Return (X, Y) of the center of cell containing provided text 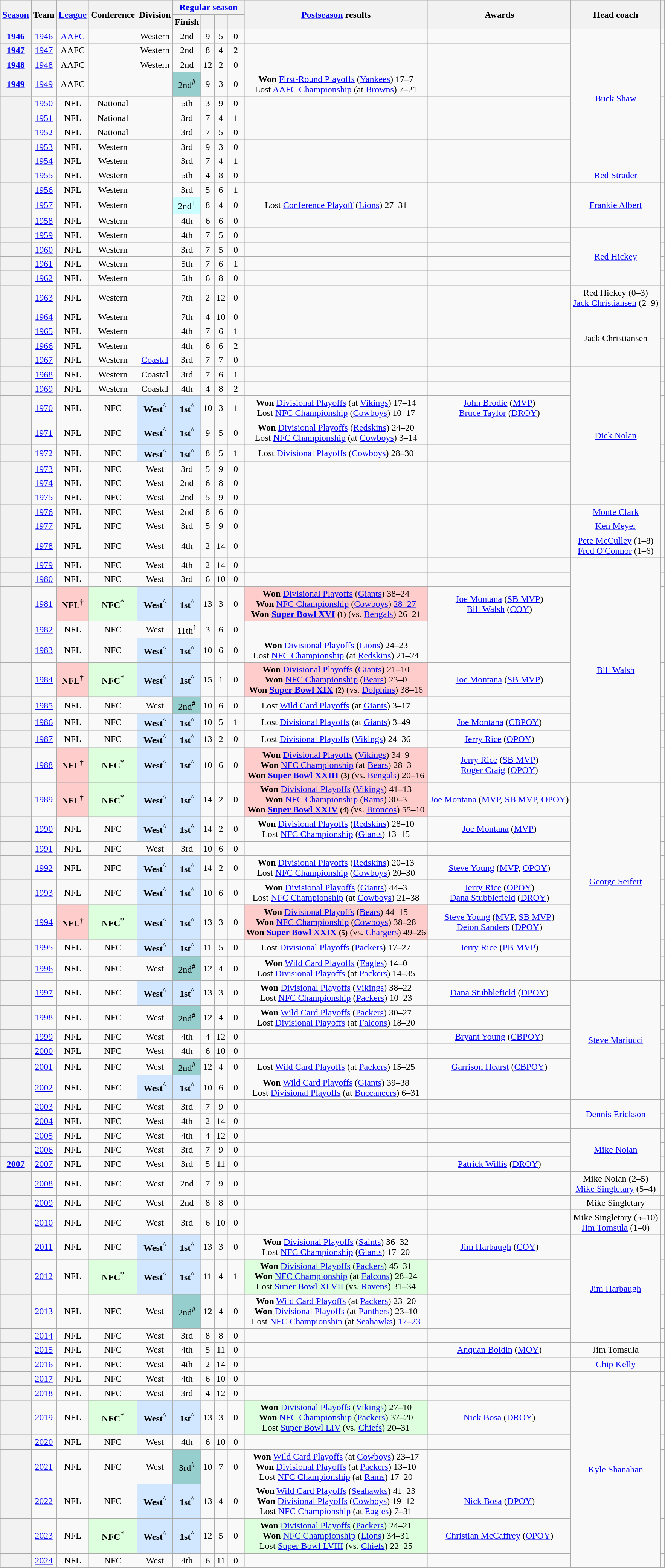
Finish (187, 22)
2016 (44, 1364)
1984 (44, 680)
George Seifert (616, 881)
Monte Clark (616, 512)
1993 (44, 893)
Buck Shaw (616, 99)
1979 (44, 565)
Awards (499, 15)
1965 (44, 331)
2006 (44, 1150)
1977 (44, 526)
League (73, 15)
Won Wild Card Playoffs (at Cowboys) 23–17Won Divisional Playoffs (at Packers) 13–10Lost NFC Championship (at Rams) 17–20 (336, 1467)
Steve Mariucci (616, 1040)
1960 (44, 249)
Won First-Round Playoffs (Yankees) 17–7Lost AAFC Championship (at Browns) 7–21 (336, 84)
Bryant Young (CBPOY) (499, 1037)
1987 (44, 739)
1986 (44, 722)
1992 (44, 868)
Joe Montana (SB MVP)Bill Walsh (COY) (499, 604)
1997 (44, 993)
Dana Stubblefield (DPOY) (499, 993)
Garrison Hearst (CBPOY) (499, 1067)
15 (208, 680)
Jerry Rice (OPOY)Dana Stubblefield (DROY) (499, 893)
2021 (44, 1467)
Joe Montana (CBPOY) (499, 722)
11th1 (187, 630)
Jim Harbaugh (616, 1289)
Steve Young (MVP, OPOY) (499, 868)
2017 (44, 1379)
1958 (44, 221)
John Brodie (MVP)Bruce Taylor (DROY) (499, 408)
1957 (44, 206)
1968 (44, 374)
Won Wild Card Playoffs (at Packers) 23–20 Won Divisional Playoffs (at Panthers) 23–10 Lost NFC Championship (at Seahawks) 17–23 (336, 1311)
Lost Conference Playoff (Lions) 27–31 (336, 206)
Chip Kelly (616, 1364)
2023 (44, 1536)
1952 (44, 132)
1959 (44, 235)
Ken Meyer (616, 526)
1996 (44, 968)
Jim Tomsula (616, 1350)
Nick Bosa (DPOY) (499, 1501)
3rd# (187, 1467)
2009 (44, 1203)
Won Divisional Playoffs (Vikings) 34–9Won NFC Championship (at Bears) 28–3Won Super Bowl XXIII (3) (vs. Bengals) 20–16 (336, 765)
Lost Divisional Playoffs (at Giants) 3–49 (336, 722)
Red Hickey (616, 256)
Regular season (209, 8)
Lost Wild Card Playoffs (at Giants) 3–17 (336, 706)
Dick Nolan (616, 436)
Won Divisional Playoffs (Redskins) 20–13Lost NFC Championship (Cowboys) 20–30 (336, 868)
2005 (44, 1136)
Christian McCaffrey (OPOY) (499, 1536)
1953 (44, 147)
1998 (44, 1018)
2011 (44, 1247)
1989 (44, 800)
2012 (44, 1276)
2014 (44, 1336)
Lost Divisional Playoffs (Packers) 17–27 (336, 948)
Won Divisional Playoffs (Bears) 44–15Won NFC Championship (Cowboys) 38–28Won Super Bowl XXIX (5) (vs. Chargers) 49–26 (336, 922)
2nd+ (187, 206)
Mike Nolan (616, 1150)
Nick Bosa (DROY) (499, 1417)
Won Divisional Playoffs (Redskins) 24–20Lost NFC Championship (at Cowboys) 3–14 (336, 432)
1995 (44, 948)
Won Wild Card Playoffs (Packers) 30–27Lost Divisional Playoffs (at Falcons) 18–20 (336, 1018)
1980 (44, 579)
Steve Young (MVP, SB MVP)Deion Sanders (DPOY) (499, 922)
Jack Christiansen (616, 338)
1970 (44, 408)
1969 (44, 389)
Joe Montana (SB MVP) (499, 680)
Won Divisional Playoffs (Packers) 45–31Won NFC Championship (at Falcons) 28–24Lost Super Bowl XLVII (vs. Ravens) 31–34 (336, 1276)
Team (44, 15)
Won Wild Card Playoffs (Seahawks) 41–23Won Divisional Playoffs (Cowboys) 19–12Lost NFC Championship (at Eagles) 7–31 (336, 1501)
1954 (44, 161)
Division (155, 15)
1982 (44, 630)
Red Strader (616, 175)
2024 (44, 1560)
2008 (44, 1183)
1967 (44, 360)
1974 (44, 483)
Won Divisional Playoffs (at Vikings) 17–14Lost NFC Championship (Cowboys) 10–17 (336, 408)
1985 (44, 706)
Mike Nolan (2–5)Mike Singletary (5–4) (616, 1183)
Won Divisional Playoffs (Saints) 36–32Lost NFC Championship (Giants) 17–20 (336, 1247)
Kyle Shanahan (616, 1469)
1962 (44, 278)
Won Wild Card Playoffs (Eagles) 14–0Lost Divisional Playoffs (at Packers) 14–35 (336, 968)
Pete McCulley (1–8)Fred O'Connor (1–6) (616, 545)
Won Divisional Playoffs (Vikings) 27–10Won NFC Championship (Packers) 37–20Lost Super Bowl LIV (vs. Chiefs) 20–31 (336, 1417)
Joe Montana (MVP) (499, 829)
Won Divisional Playoffs (Giants) 21–10Won NFC Championship (Bears) 23–0Won Super Bowl XIX (2) (vs. Dolphins) 38–16 (336, 680)
1994 (44, 922)
2018 (44, 1393)
Mike Singletary (5–10)Jim Tomsula (1–0) (616, 1223)
Lost Divisional Playoffs (Vikings) 24–36 (336, 739)
1956 (44, 189)
Won Divisional Playoffs (Vikings) 41–13Won NFC Championship (Rams) 30–3Won Super Bowl XXIV (4) (vs. Broncos) 55–10 (336, 800)
Lost Wild Card Playoffs (at Packers) 15–25 (336, 1067)
2000 (44, 1051)
1966 (44, 346)
Jerry Rice (PB MVP) (499, 948)
1972 (44, 453)
1975 (44, 498)
1991 (44, 849)
Won Divisional Playoffs (Vikings) 38–22Lost NFC Championship (Packers) 10–23 (336, 993)
Won Divisional Playoffs (Redskins) 28–10Lost NFC Championship (Giants) 13–15 (336, 829)
Anquan Boldin (MOY) (499, 1350)
2003 (44, 1107)
Bill Walsh (616, 670)
2001 (44, 1067)
Dennis Erickson (616, 1114)
Jim Harbaugh (COY) (499, 1247)
1990 (44, 829)
Joe Montana (MVP, SB MVP, OPOY) (499, 800)
Conference (113, 15)
1963 (44, 298)
Frankie Albert (616, 205)
2015 (44, 1350)
1988 (44, 765)
1976 (44, 512)
1983 (44, 650)
1955 (44, 175)
Won Wild Card Playoffs (Giants) 39–38Lost Divisional Playoffs (at Buccaneers) 6–31 (336, 1087)
2004 (44, 1121)
Won Divisional Playoffs (Giants) 38–24Won NFC Championship (Cowboys) 28–27Won Super Bowl XVI (1) (vs. Bengals) 26–21 (336, 604)
1978 (44, 545)
1973 (44, 469)
2013 (44, 1311)
Won Divisional Playoffs (Packers) 24–21Won NFC Championship (Lions) 34–31Lost Super Bowl LVIII (vs. Chiefs) 22–25 (336, 1536)
1999 (44, 1037)
Head coach (616, 15)
Jerry Rice (OPOY) (499, 739)
1950 (44, 104)
Season (16, 15)
1951 (44, 118)
1981 (44, 604)
2022 (44, 1501)
2010 (44, 1223)
Postseason results (336, 15)
Red Hickey (0–3)Jack Christiansen (2–9) (616, 298)
Lost Divisional Playoffs (Cowboys) 28–30 (336, 453)
1964 (44, 317)
2002 (44, 1087)
Won Divisional Playoffs (Giants) 44–3Lost NFC Championship (at Cowboys) 21–38 (336, 893)
2020 (44, 1442)
Mike Singletary (616, 1203)
Patrick Willis (DROY) (499, 1164)
Jerry Rice (SB MVP) Roger Craig (OPOY) (499, 765)
Won Divisional Playoffs (Lions) 24–23Lost NFC Championship (at Redskins) 21–24 (336, 650)
2019 (44, 1417)
1961 (44, 264)
1971 (44, 432)
